Identify which cell holds the provided text, then report its [X, Y] central coordinate. 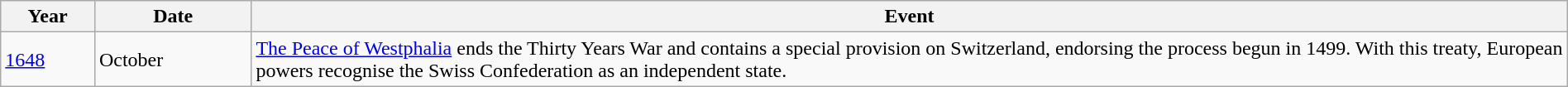
Year [48, 17]
October [172, 60]
Event [910, 17]
1648 [48, 60]
Date [172, 17]
